Detect which cell encompasses the target text, then output its (X, Y) center coordinate. 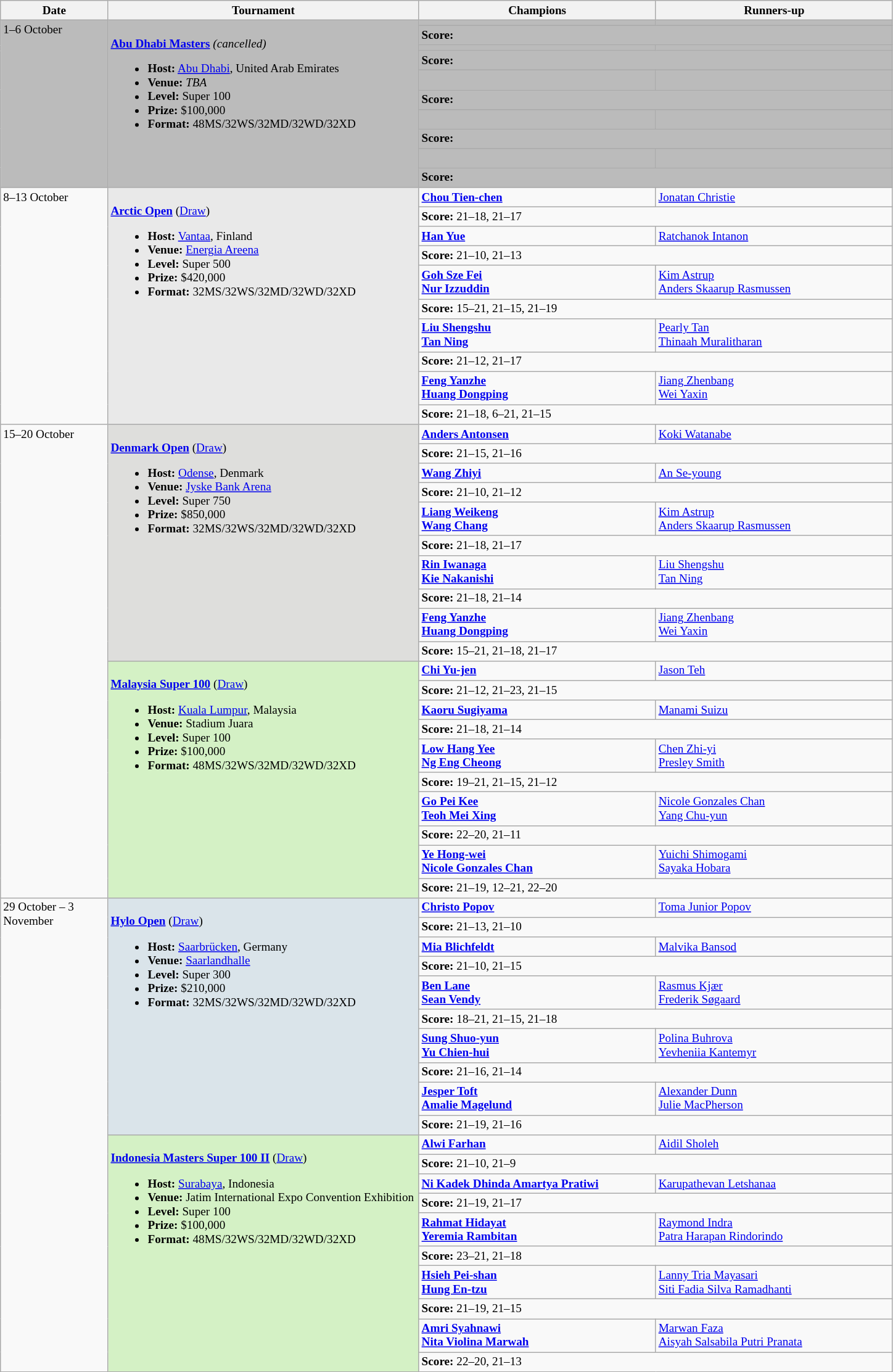
Rin Iwanaga Kie Nakanishi (537, 572)
Score: 22–20, 21–11 (656, 835)
Score: 21–10, 21–15 (656, 966)
Hylo Open (Draw)Host: Saarbrücken, GermanyVenue: SaarlandhalleLevel: Super 300Prize: $210,000Format: 32MS/32WS/32MD/32WD/32XD (263, 1016)
Alexander Dunn Julie MacPherson (774, 1098)
Polina Buhrova Yevheniia Kantemyr (774, 1046)
Wang Zhiyi (537, 473)
Score: 21–19, 21–16 (656, 1125)
Chen Zhi-yi Presley Smith (774, 756)
8–13 October (54, 306)
Score: 22–20, 21–13 (656, 1362)
Chou Tien-chen (537, 197)
Score: 19–21, 21–15, 21–12 (656, 782)
Sung Shuo-yun Yu Chien-hui (537, 1046)
Date (54, 10)
Rasmus Kjær Frederik Søgaard (774, 993)
Jason Teh (774, 671)
Score: 21–10, 21–12 (656, 492)
Lanny Tria Mayasari Siti Fadia Silva Ramadhanti (774, 1283)
Mia Blichfeldt (537, 947)
Score: 21–19, 21–17 (656, 1203)
Score: 21–15, 21–16 (656, 453)
Runners-up (774, 10)
Raymond Indra Patra Harapan Rindorindo (774, 1229)
15–20 October (54, 661)
Malvika Bansod (774, 947)
Abu Dhabi Masters (cancelled)Host: Abu Dhabi, United Arab EmiratesVenue: TBALevel: Super 100Prize: $100,000Format: 48MS/32WS/32MD/32WD/32XD (263, 104)
Pearly Tan Thinaah Muralitharan (774, 335)
Yuichi Shimogami Sayaka Hobara (774, 862)
Koki Watanabe (774, 434)
Ni Kadek Dhinda Amartya Pratiwi (537, 1183)
Ben Lane Sean Vendy (537, 993)
Goh Sze Fei Nur Izzuddin (537, 282)
Amri Syahnawi Nita Violina Marwah (537, 1335)
Jonatan Christie (774, 197)
Christo Popov (537, 907)
Score: 23–21, 21–18 (656, 1256)
Score: 21–13, 21–10 (656, 927)
Score: 21–18, 6–21, 21–15 (656, 415)
Go Pei Kee Teoh Mei Xing (537, 809)
Jesper Toft Amalie Magelund (537, 1098)
Alwi Farhan (537, 1144)
Score: 21–16, 21–14 (656, 1072)
Karupathevan Letshanaa (774, 1183)
Arctic Open (Draw)Host: Vantaa, FinlandVenue: Energia AreenaLevel: Super 500Prize: $420,000Format: 32MS/32WS/32MD/32WD/32XD (263, 306)
Score: 21–12, 21–23, 21–15 (656, 690)
29 October – 3 November (54, 1134)
Champions (537, 10)
Score: 21–10, 21–9 (656, 1164)
Nicole Gonzales Chan Yang Chu-yun (774, 809)
Hsieh Pei-shan Hung En-tzu (537, 1283)
Aidil Sholeh (774, 1144)
Toma Junior Popov (774, 907)
Ye Hong-wei Nicole Gonzales Chan (537, 862)
Score: 21–12, 21–17 (656, 362)
Score: 21–10, 21–13 (656, 256)
Low Hang Yee Ng Eng Cheong (537, 756)
Liang Weikeng Wang Chang (537, 519)
Anders Antonsen (537, 434)
Tournament (263, 10)
1–6 October (54, 104)
Score: 21–19, 12–21, 22–20 (656, 888)
Manami Suizu (774, 710)
Chi Yu-jen (537, 671)
Marwan Faza Aisyah Salsabila Putri Pranata (774, 1335)
Malaysia Super 100 (Draw)Host: Kuala Lumpur, MalaysiaVenue: Stadium JuaraLevel: Super 100Prize: $100,000Format: 48MS/32WS/32MD/32WD/32XD (263, 779)
Rahmat Hidayat Yeremia Rambitan (537, 1229)
Denmark Open (Draw)Host: Odense, DenmarkVenue: Jyske Bank ArenaLevel: Super 750Prize: $850,000Format: 32MS/32WS/32MD/32WD/32XD (263, 543)
Kaoru Sugiyama (537, 710)
Score: 15–21, 21–15, 21–19 (656, 308)
Han Yue (537, 236)
Score: 18–21, 21–15, 21–18 (656, 1019)
Ratchanok Intanon (774, 236)
An Se-young (774, 473)
Score: 21–19, 21–15 (656, 1309)
Score: 15–21, 21–18, 21–17 (656, 651)
